Identify which cell holds the provided text, then report its [x, y] central coordinate. 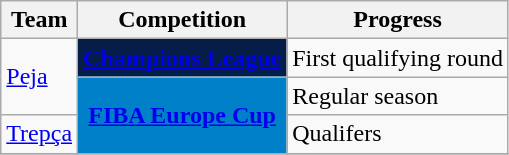
Team [40, 20]
Progress [398, 20]
Trepça [40, 134]
Qualifers [398, 134]
First qualifying round [398, 58]
Regular season [398, 96]
FIBA Europe Cup [182, 115]
Champions League [182, 58]
Competition [182, 20]
Peja [40, 77]
